Search for the cell housing the specified text and yield its [x, y] center coordinate. 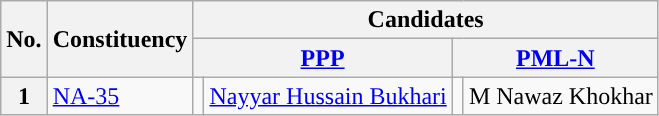
M Nawaz Khokhar [560, 96]
PPP [322, 58]
No. [24, 39]
NA-35 [120, 96]
Nayyar Hussain Bukhari [328, 96]
Candidates [426, 20]
1 [24, 96]
Constituency [120, 39]
PML-N [555, 58]
